Return the (X, Y) coordinate for the center point of the cell that contains the specified text.  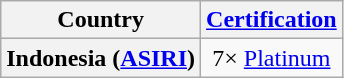
Country (101, 20)
Certification (272, 20)
7× Platinum (272, 58)
Indonesia (ASIRI) (101, 58)
